From the cell containing the given text, extract its center point as (x, y) coordinate. 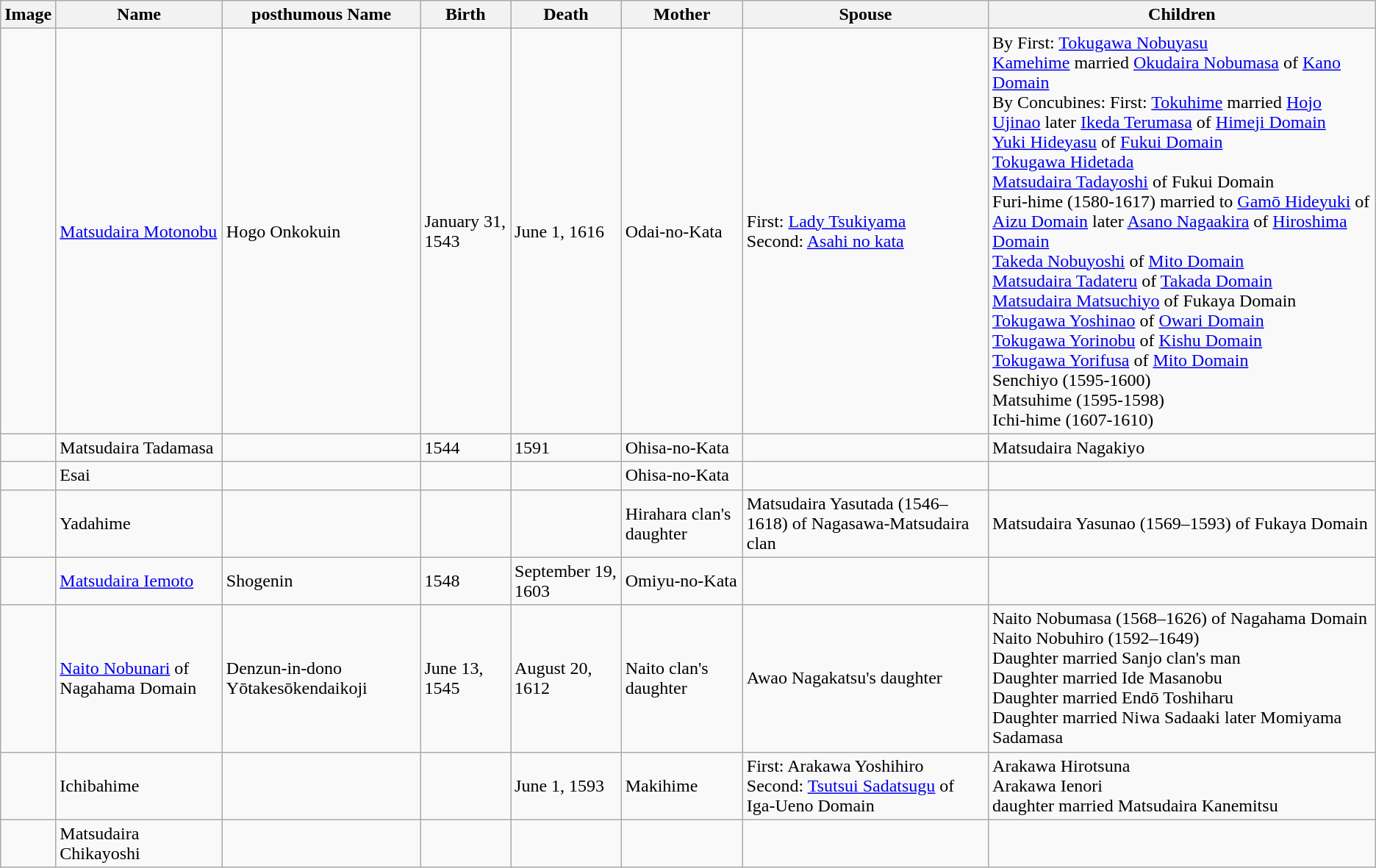
August 20, 1612 (566, 678)
September 19, 1603 (566, 581)
Matsudaira Yasunao (1569–1593) of Fukaya Domain (1182, 523)
Death (566, 15)
Image (28, 15)
Arakawa HirotsunaArakawa Ienoridaughter married Matsudaira Kanemitsu (1182, 786)
Matsudaira Nagakiyo (1182, 448)
Ichibahime (139, 786)
Makihime (682, 786)
Naito clan's daughter (682, 678)
Birth (466, 15)
Awao Nagakatsu's daughter (865, 678)
Mother (682, 15)
Matsudaira Yasutada (1546–1618) of Nagasawa-Matsudaira clan (865, 523)
1548 (466, 581)
Matsudaira Chikayoshi (139, 844)
Spouse (865, 15)
First: Arakawa YoshihiroSecond: Tsutsui Sadatsugu of Iga-Ueno Domain (865, 786)
Omiyu-no-Kata (682, 581)
First: Lady TsukiyamaSecond: Asahi no kata (865, 231)
January 31, 1543 (466, 231)
Naito Nobunari of Nagahama Domain (139, 678)
Hogo Onkokuin (321, 231)
Matsudaira Iemoto (139, 581)
Shogenin (321, 581)
June 1, 1616 (566, 231)
1544 (466, 448)
Denzun-in-dono Yōtakesōkendaikoji (321, 678)
Odai-no-Kata (682, 231)
Esai (139, 476)
Hirahara clan's daughter (682, 523)
1591 (566, 448)
Name (139, 15)
June 13, 1545 (466, 678)
Matsudaira Motonobu (139, 231)
Matsudaira Tadamasa (139, 448)
Yadahime (139, 523)
Children (1182, 15)
posthumous Name (321, 15)
June 1, 1593 (566, 786)
